Return the [X, Y] coordinate for the center point of the cell that contains the specified text.  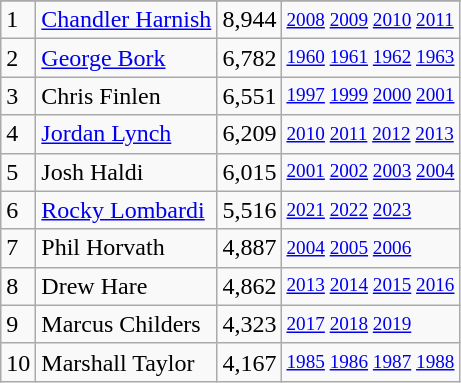
4,167 [250, 362]
Rocky Lombardi [126, 210]
8,944 [250, 20]
8 [18, 286]
2004 2005 2006 [370, 248]
4,887 [250, 248]
Chandler Harnish [126, 20]
1960 1961 1962 1963 [370, 58]
Drew Hare [126, 286]
1997 1999 2000 2001 [370, 96]
2001 2002 2003 2004 [370, 172]
Jordan Lynch [126, 134]
4 [18, 134]
2 [18, 58]
5,516 [250, 210]
6,782 [250, 58]
Marshall Taylor [126, 362]
4,323 [250, 324]
6 [18, 210]
2010 2011 2012 2013 [370, 134]
1 [18, 20]
4,862 [250, 286]
Phil Horvath [126, 248]
Chris Finlen [126, 96]
5 [18, 172]
1985 1986 1987 1988 [370, 362]
Marcus Childers [126, 324]
George Bork [126, 58]
3 [18, 96]
10 [18, 362]
2021 2022 2023 [370, 210]
2013 2014 2015 2016 [370, 286]
Josh Haldi [126, 172]
2008 2009 2010 2011 [370, 20]
6,209 [250, 134]
9 [18, 324]
2017 2018 2019 [370, 324]
7 [18, 248]
6,551 [250, 96]
6,015 [250, 172]
